Output the (X, Y) coordinate of the center of the cell containing the given text.  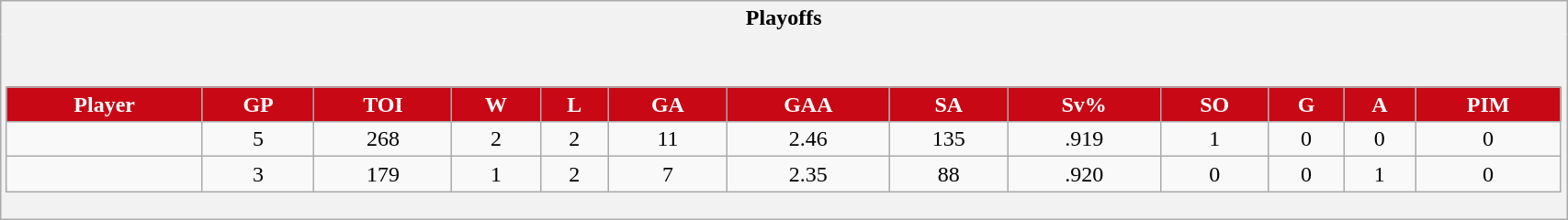
L (574, 104)
88 (948, 174)
.919 (1084, 139)
135 (948, 139)
11 (667, 139)
Playoffs (784, 18)
GAA (808, 104)
7 (667, 174)
GA (667, 104)
PIM (1488, 104)
Player (105, 104)
5 (258, 139)
2.46 (808, 139)
SA (948, 104)
Player GP TOI W L GA GAA SA Sv% SO G A PIM 5 268 2 2 11 2.46 135 .919 1 0 0 0 3 179 1 2 7 2.35 88 .920 0 0 1 0 (784, 126)
2.35 (808, 174)
268 (383, 139)
.920 (1084, 174)
G (1306, 104)
SO (1214, 104)
W (496, 104)
TOI (383, 104)
Sv% (1084, 104)
A (1380, 104)
3 (258, 174)
GP (258, 104)
179 (383, 174)
